For the text-containing cell, return its midpoint in [X, Y] coordinate format. 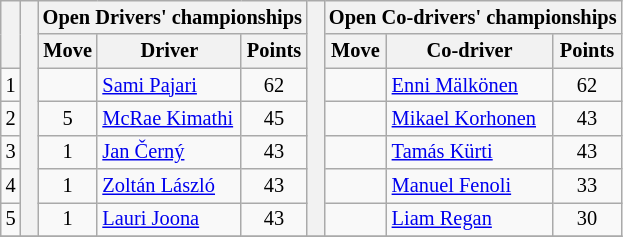
Open Co-drivers' championships [472, 17]
45 [274, 118]
Co-driver [470, 51]
Manuel Fenoli [470, 186]
Mikael Korhonen [470, 118]
4 [11, 186]
30 [588, 219]
Enni Mälkönen [470, 85]
3 [11, 152]
Open Drivers' championships [172, 17]
Lauri Joona [169, 219]
2 [11, 118]
Jan Černý [169, 152]
Tamás Kürti [470, 152]
Driver [169, 51]
Sami Pajari [169, 85]
Liam Regan [470, 219]
33 [588, 186]
McRae Kimathi [169, 118]
Zoltán László [169, 186]
